Output the [x, y] coordinate of the center of the cell containing the given text.  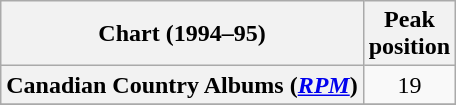
Canadian Country Albums (RPM) [182, 85]
Peak position [409, 34]
Chart (1994–95) [182, 34]
19 [409, 85]
